Identify which cell holds the provided text, then report its [X, Y] central coordinate. 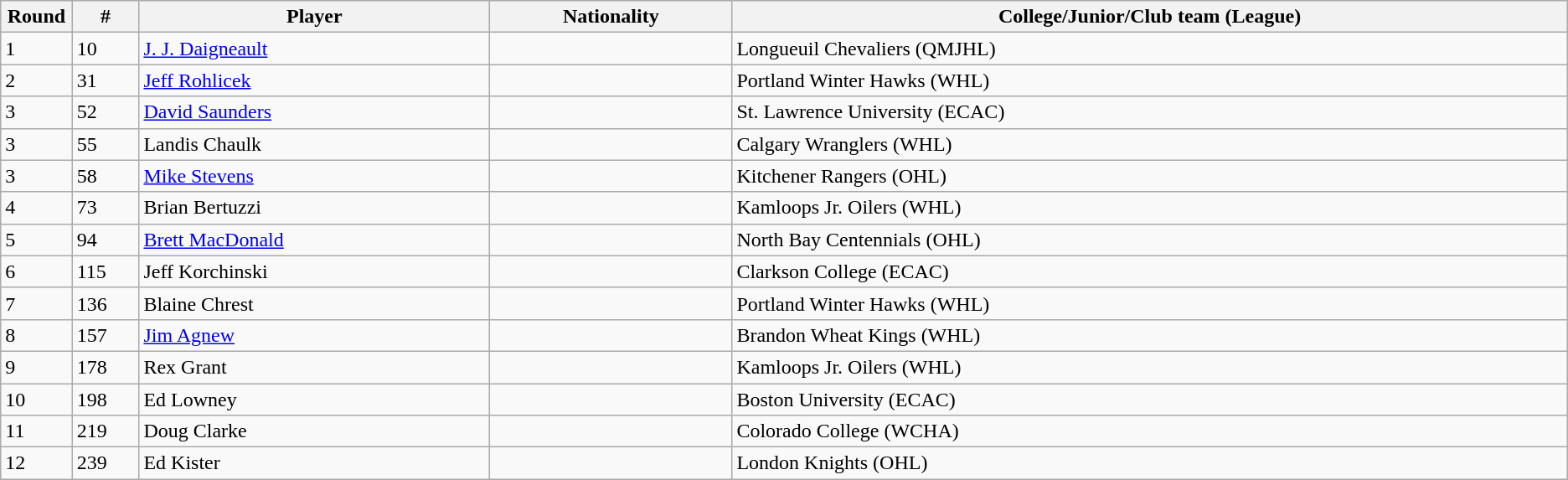
Mike Stevens [315, 176]
11 [37, 431]
Longueuil Chevaliers (QMJHL) [1149, 49]
6 [37, 271]
J. J. Daigneault [315, 49]
David Saunders [315, 112]
Calgary Wranglers (WHL) [1149, 144]
31 [106, 80]
Blaine Chrest [315, 303]
Brett MacDonald [315, 240]
Brandon Wheat Kings (WHL) [1149, 335]
9 [37, 367]
52 [106, 112]
2 [37, 80]
Doug Clarke [315, 431]
239 [106, 463]
Jim Agnew [315, 335]
55 [106, 144]
Rex Grant [315, 367]
Jeff Korchinski [315, 271]
St. Lawrence University (ECAC) [1149, 112]
157 [106, 335]
Brian Bertuzzi [315, 208]
94 [106, 240]
Round [37, 17]
Clarkson College (ECAC) [1149, 271]
73 [106, 208]
136 [106, 303]
1 [37, 49]
Colorado College (WCHA) [1149, 431]
London Knights (OHL) [1149, 463]
8 [37, 335]
4 [37, 208]
58 [106, 176]
College/Junior/Club team (League) [1149, 17]
Landis Chaulk [315, 144]
# [106, 17]
Ed Lowney [315, 400]
North Bay Centennials (OHL) [1149, 240]
5 [37, 240]
115 [106, 271]
Jeff Rohlicek [315, 80]
7 [37, 303]
Nationality [611, 17]
219 [106, 431]
198 [106, 400]
Kitchener Rangers (OHL) [1149, 176]
Boston University (ECAC) [1149, 400]
12 [37, 463]
Ed Kister [315, 463]
Player [315, 17]
178 [106, 367]
